Provide the (x, y) coordinate of the cell's center where the given text is located.  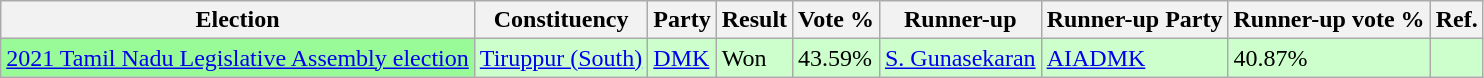
Won (754, 58)
40.87% (1329, 58)
Election (238, 20)
Vote % (836, 20)
Constituency (561, 20)
Runner-up (960, 20)
Runner-up Party (1134, 20)
Runner-up vote % (1329, 20)
Tiruppur (South) (561, 58)
DMK (682, 58)
2021 Tamil Nadu Legislative Assembly election (238, 58)
S. Gunasekaran (960, 58)
Party (682, 20)
43.59% (836, 58)
AIADMK (1134, 58)
Result (754, 20)
Ref. (1456, 20)
